Pinpoint the cell where the given text exists, returning its [x, y] midpoint coordinate. 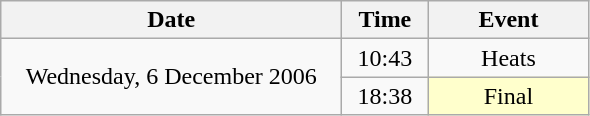
18:38 [385, 96]
Heats [508, 58]
Wednesday, 6 December 2006 [172, 77]
Time [385, 20]
10:43 [385, 58]
Date [172, 20]
Event [508, 20]
Final [508, 96]
